From the cell containing the given text, extract its center point as (x, y) coordinate. 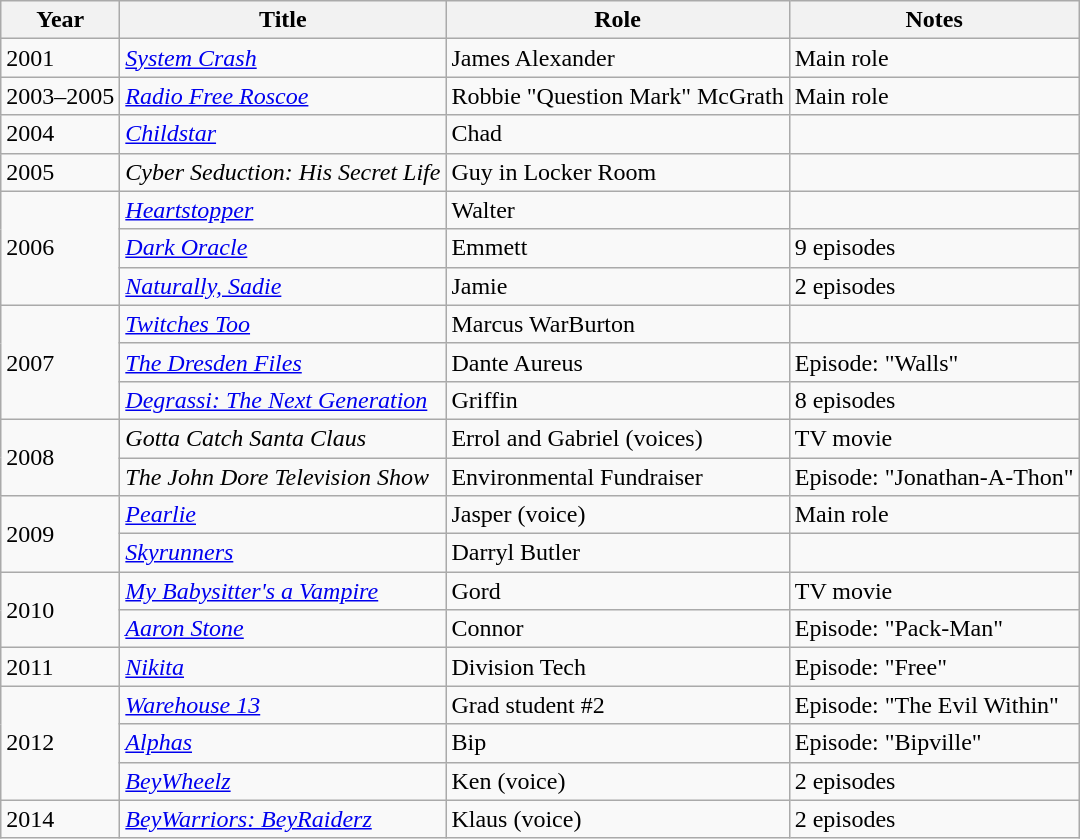
8 episodes (934, 400)
2012 (60, 743)
Naturally, Sadie (283, 286)
9 episodes (934, 248)
Notes (934, 20)
Gotta Catch Santa Claus (283, 438)
Griffin (618, 400)
Guy in Locker Room (618, 172)
2001 (60, 58)
The John Dore Television Show (283, 477)
Robbie "Question Mark" McGrath (618, 96)
Environmental Fundraiser (618, 477)
Role (618, 20)
James Alexander (618, 58)
Title (283, 20)
Division Tech (618, 667)
2004 (60, 134)
2006 (60, 248)
Childstar (283, 134)
2011 (60, 667)
2009 (60, 534)
Episode: "Jonathan-A-Thon" (934, 477)
Aaron Stone (283, 629)
Dark Oracle (283, 248)
Jamie (618, 286)
Episode: "Pack-Man" (934, 629)
Twitches Too (283, 324)
2003–2005 (60, 96)
Klaus (voice) (618, 819)
Gord (618, 591)
Pearlie (283, 515)
Radio Free Roscoe (283, 96)
Ken (voice) (618, 781)
Bip (618, 743)
BeyWheelz (283, 781)
Episode: "Free" (934, 667)
System Crash (283, 58)
The Dresden Files (283, 362)
Heartstopper (283, 210)
Connor (618, 629)
2008 (60, 457)
Episode: "The Evil Within" (934, 705)
Skyrunners (283, 553)
Marcus WarBurton (618, 324)
Chad (618, 134)
Cyber Seduction: His Secret Life (283, 172)
My Babysitter's a Vampire (283, 591)
Nikita (283, 667)
Alphas (283, 743)
Jasper (voice) (618, 515)
2005 (60, 172)
Walter (618, 210)
2007 (60, 362)
Episode: "Walls" (934, 362)
2014 (60, 819)
Degrassi: The Next Generation (283, 400)
Errol and Gabriel (voices) (618, 438)
Darryl Butler (618, 553)
Grad student #2 (618, 705)
Emmett (618, 248)
BeyWarriors: BeyRaiderz (283, 819)
Dante Aureus (618, 362)
Year (60, 20)
Episode: "Bipville" (934, 743)
2010 (60, 610)
Warehouse 13 (283, 705)
